Detect which cell encompasses the target text, then output its [x, y] center coordinate. 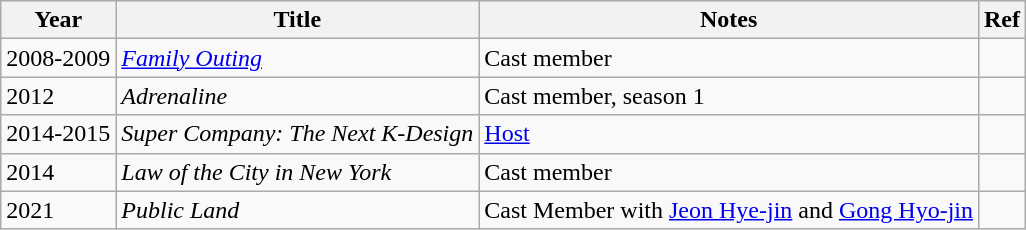
Cast member, season 1 [729, 96]
Title [298, 20]
Adrenaline [298, 96]
Cast Member with Jeon Hye-jin and Gong Hyo-jin [729, 210]
2014 [58, 172]
2012 [58, 96]
Year [58, 20]
2014-2015 [58, 134]
Ref [1002, 20]
Super Company: The Next K-Design [298, 134]
Host [729, 134]
2021 [58, 210]
2008-2009 [58, 58]
Notes [729, 20]
Family Outing [298, 58]
Law of the City in New York [298, 172]
Public Land [298, 210]
